Provide the (x, y) coordinate of the cell's center where the given text is located.  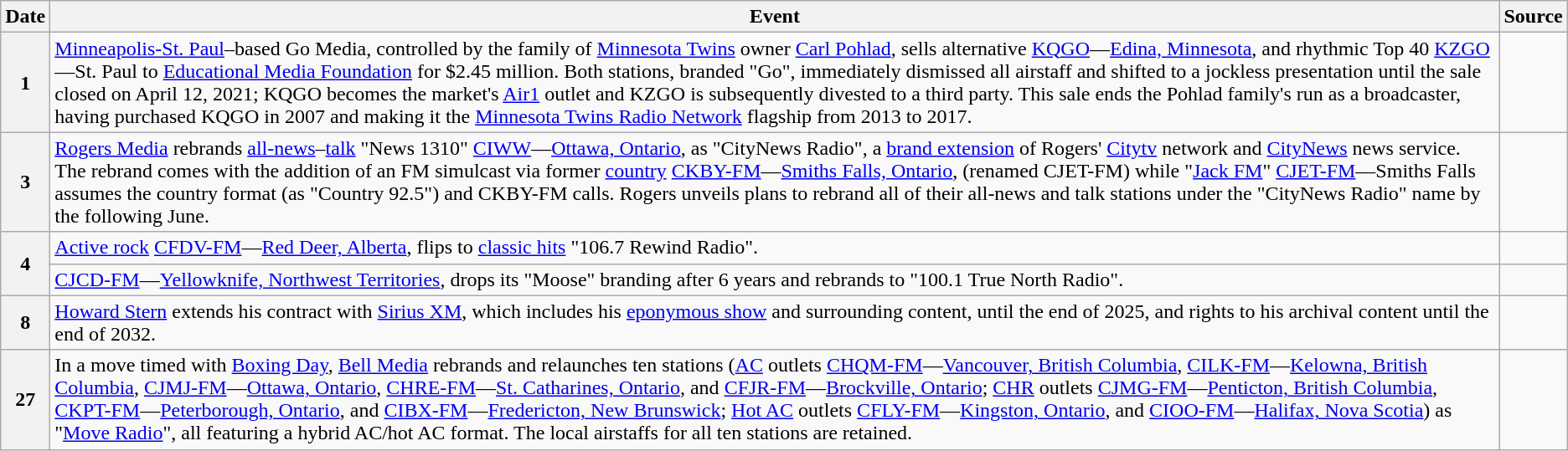
8 (25, 323)
Source (1533, 17)
Event (775, 17)
3 (25, 182)
27 (25, 400)
Active rock CFDV-FM—Red Deer, Alberta, flips to classic hits "106.7 Rewind Radio". (775, 248)
1 (25, 82)
4 (25, 264)
CJCD-FM—Yellowknife, Northwest Territories, drops its "Moose" branding after 6 years and rebrands to "100.1 True North Radio". (775, 279)
Date (25, 17)
